Detect which cell encompasses the target text, then output its (x, y) center coordinate. 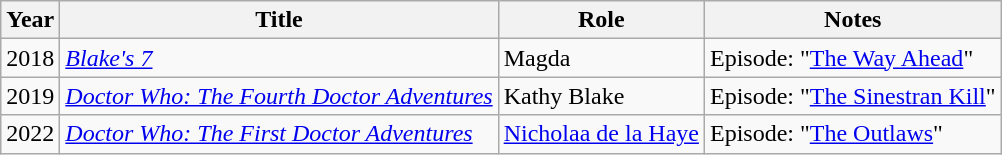
2018 (30, 58)
Nicholaa de la Haye (601, 134)
Kathy Blake (601, 96)
Notes (852, 20)
Title (279, 20)
Role (601, 20)
Magda (601, 58)
Episode: "The Outlaws" (852, 134)
2019 (30, 96)
Doctor Who: The Fourth Doctor Adventures (279, 96)
Episode: "The Sinestran Kill" (852, 96)
Episode: "The Way Ahead" (852, 58)
Doctor Who: The First Doctor Adventures (279, 134)
Blake's 7 (279, 58)
2022 (30, 134)
Year (30, 20)
